Identify which cell holds the provided text, then report its [X, Y] central coordinate. 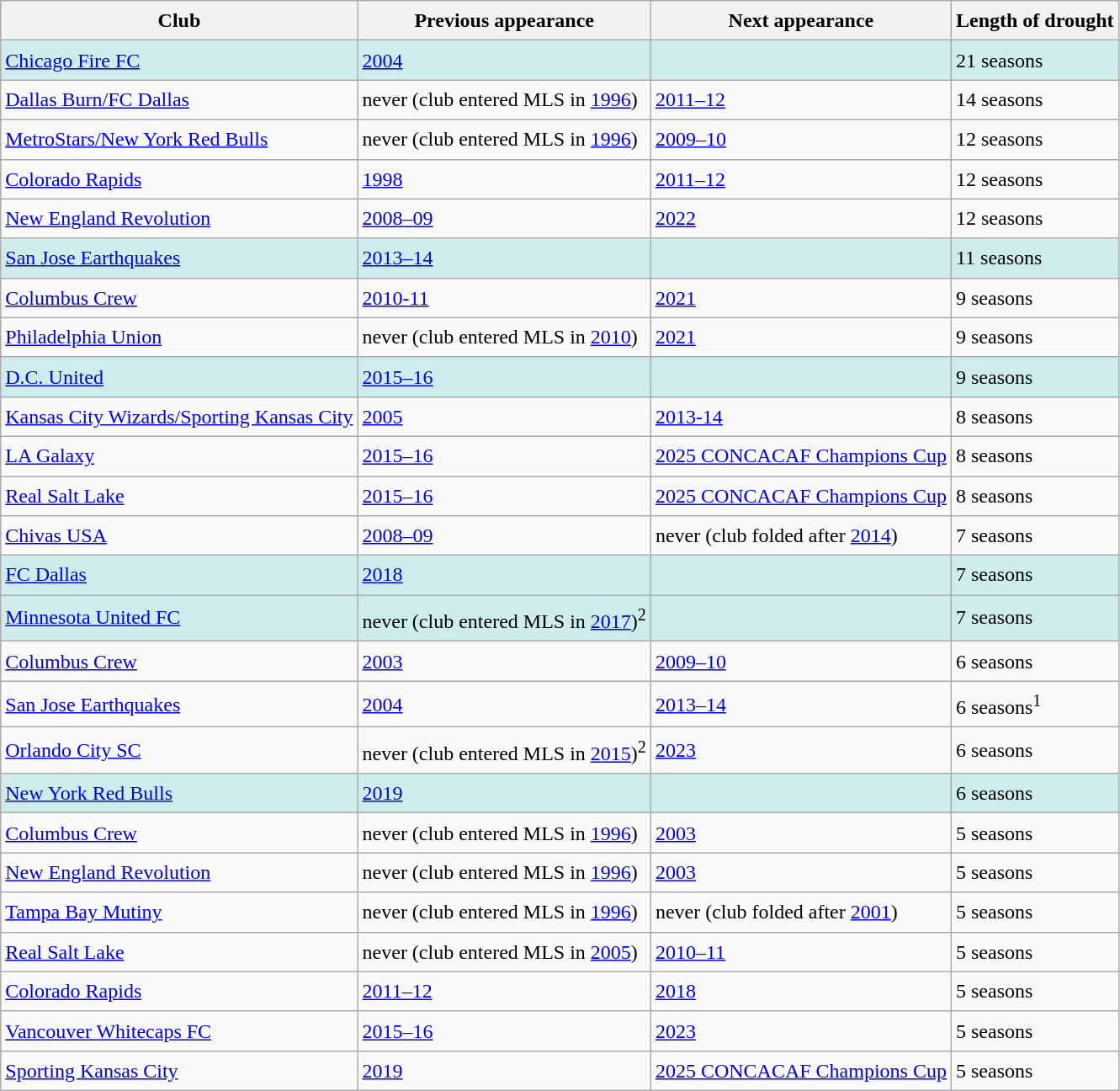
Orlando City SC [179, 751]
2010-11 [504, 298]
1998 [504, 178]
Dallas Burn/FC Dallas [179, 99]
Sporting Kansas City [179, 1071]
Chivas USA [179, 535]
never (club entered MLS in 2015)2 [504, 751]
New York Red Bulls [179, 793]
Tampa Bay Mutiny [179, 913]
2022 [801, 219]
Minnesota United FC [179, 618]
never (club folded after 2001) [801, 913]
Philadelphia Union [179, 337]
Next appearance [801, 20]
2010–11 [801, 951]
D.C. United [179, 377]
6 seasons1 [1035, 704]
2013-14 [801, 416]
MetroStars/New York Red Bulls [179, 140]
21 seasons [1035, 61]
2005 [504, 416]
never (club entered MLS in 2017)2 [504, 618]
Club [179, 20]
Previous appearance [504, 20]
never (club entered MLS in 2010) [504, 337]
Length of drought [1035, 20]
14 seasons [1035, 99]
11 seasons [1035, 258]
Chicago Fire FC [179, 61]
never (club entered MLS in 2005) [504, 951]
FC Dallas [179, 576]
Vancouver Whitecaps FC [179, 1030]
LA Galaxy [179, 456]
never (club folded after 2014) [801, 535]
Kansas City Wizards/Sporting Kansas City [179, 416]
